Determine the (x, y) coordinate at the center of the cell enclosing the given text.  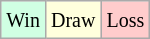
Win (24, 20)
Loss (126, 20)
Draw (72, 20)
